Locate the cell with the specified text and output its [x, y] center coordinate. 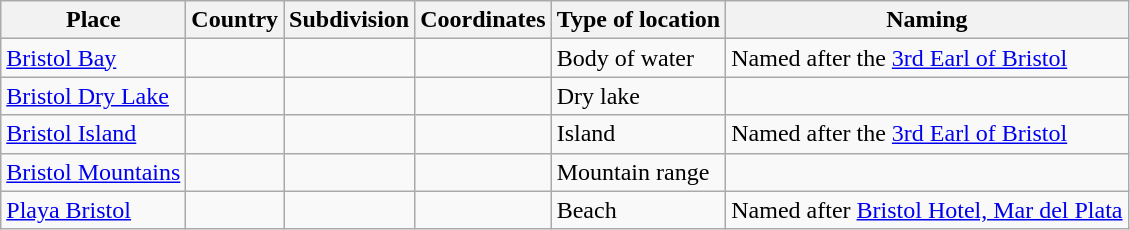
Bristol Island [94, 134]
Naming [927, 20]
Dry lake [638, 96]
Mountain range [638, 172]
Bristol Mountains [94, 172]
Bristol Bay [94, 58]
Bristol Dry Lake [94, 96]
Type of location [638, 20]
Island [638, 134]
Country [235, 20]
Named after Bristol Hotel, Mar del Plata [927, 210]
Coordinates [483, 20]
Place [94, 20]
Beach [638, 210]
Subdivision [350, 20]
Playa Bristol [94, 210]
Body of water [638, 58]
